Determine the [X, Y] coordinate at the center of the cell enclosing the given text.  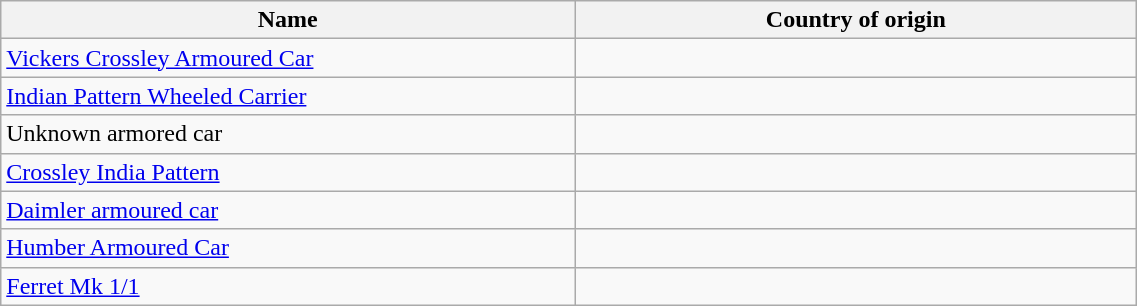
Crossley India Pattern [288, 172]
Country of origin [856, 20]
Vickers Crossley Armoured Car [288, 58]
Name [288, 20]
Unknown armored car [288, 134]
Humber Armoured Car [288, 248]
Indian Pattern Wheeled Carrier [288, 96]
Daimler armoured car [288, 210]
Ferret Mk 1/1 [288, 286]
